Determine the [X, Y] coordinate at the center of the cell enclosing the given text.  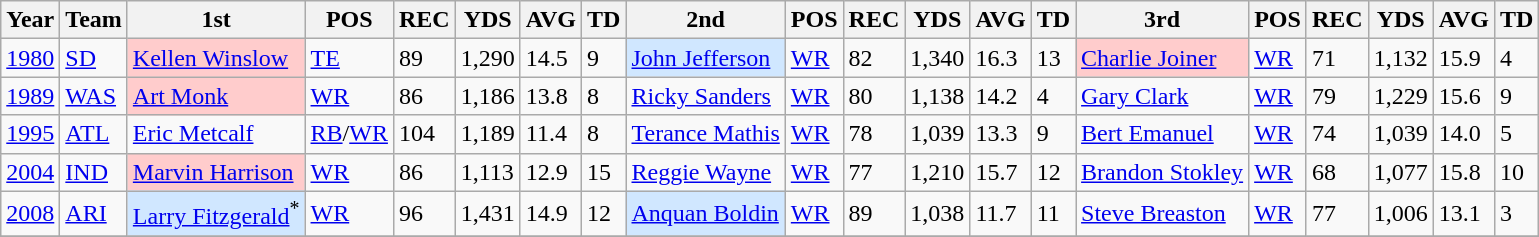
Ricky Sanders [706, 96]
Team [94, 20]
ATL [94, 134]
Kellen Winslow [216, 58]
1st [216, 20]
14.5 [550, 58]
1,113 [488, 172]
1,138 [938, 96]
Brandon Stokley [1162, 172]
71 [1337, 58]
11.4 [550, 134]
1995 [30, 134]
Reggie Wayne [706, 172]
15.8 [1464, 172]
104 [424, 134]
1,186 [488, 96]
3rd [1162, 20]
1,290 [488, 58]
16.3 [1000, 58]
1,038 [938, 214]
RB/WR [349, 134]
10 [1516, 172]
78 [874, 134]
14.0 [1464, 134]
Year [30, 20]
2nd [706, 20]
13.3 [1000, 134]
15 [604, 172]
1,229 [1400, 96]
14.9 [550, 214]
Terance Mathis [706, 134]
2004 [30, 172]
82 [874, 58]
1,077 [1400, 172]
1,132 [1400, 58]
13 [1053, 58]
1,210 [938, 172]
80 [874, 96]
11 [1053, 214]
1989 [30, 96]
Marvin Harrison [216, 172]
Charlie Joiner [1162, 58]
ARI [94, 214]
Art Monk [216, 96]
12.9 [550, 172]
68 [1337, 172]
3 [1516, 214]
15.7 [1000, 172]
John Jefferson [706, 58]
WAS [94, 96]
IND [94, 172]
74 [1337, 134]
1,006 [1400, 214]
13.1 [1464, 214]
Bert Emanuel [1162, 134]
Gary Clark [1162, 96]
Steve Breaston [1162, 214]
79 [1337, 96]
15.6 [1464, 96]
1,189 [488, 134]
96 [424, 214]
Anquan Boldin [706, 214]
1,431 [488, 214]
13.8 [550, 96]
15.9 [1464, 58]
14.2 [1000, 96]
SD [94, 58]
5 [1516, 134]
Eric Metcalf [216, 134]
1,340 [938, 58]
2008 [30, 214]
1980 [30, 58]
TE [349, 58]
11.7 [1000, 214]
Larry Fitzgerald* [216, 214]
